Identify which cell holds the provided text, then report its [X, Y] central coordinate. 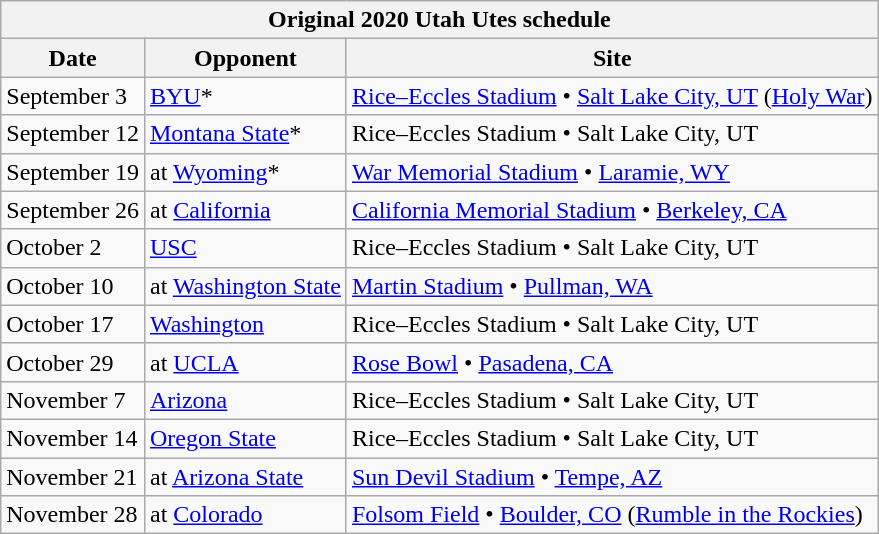
Folsom Field • Boulder, CO (Rumble in the Rockies) [612, 515]
Sun Devil Stadium • Tempe, AZ [612, 477]
Martin Stadium • Pullman, WA [612, 286]
Site [612, 58]
Date [73, 58]
at Wyoming* [245, 172]
November 14 [73, 438]
USC [245, 248]
November 28 [73, 515]
at Colorado [245, 515]
Montana State* [245, 134]
October 10 [73, 286]
War Memorial Stadium • Laramie, WY [612, 172]
September 3 [73, 96]
September 19 [73, 172]
October 2 [73, 248]
Rose Bowl • Pasadena, CA [612, 362]
California Memorial Stadium • Berkeley, CA [612, 210]
at UCLA [245, 362]
November 21 [73, 477]
Oregon State [245, 438]
Washington [245, 324]
Opponent [245, 58]
at California [245, 210]
November 7 [73, 400]
September 26 [73, 210]
September 12 [73, 134]
Rice–Eccles Stadium • Salt Lake City, UT (Holy War) [612, 96]
BYU* [245, 96]
October 17 [73, 324]
Arizona [245, 400]
at Arizona State [245, 477]
at Washington State [245, 286]
Original 2020 Utah Utes schedule [440, 20]
October 29 [73, 362]
